Identify which cell holds the provided text, then report its (x, y) central coordinate. 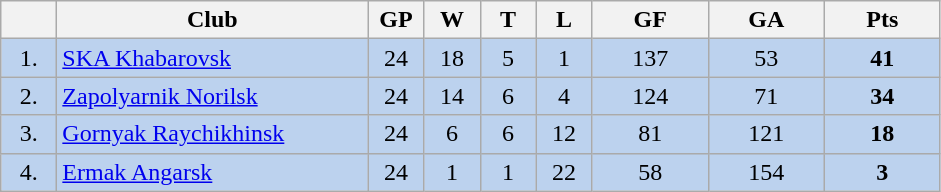
1. (29, 58)
T (508, 20)
12 (564, 134)
GP (396, 20)
121 (766, 134)
Club (212, 20)
81 (650, 134)
L (564, 20)
154 (766, 172)
22 (564, 172)
41 (882, 58)
W (452, 20)
5 (508, 58)
124 (650, 96)
Gornyak Raychikhinsk (212, 134)
34 (882, 96)
3 (882, 172)
58 (650, 172)
SKA Khabarovsk (212, 58)
4. (29, 172)
71 (766, 96)
53 (766, 58)
Ermak Angarsk (212, 172)
4 (564, 96)
Zapolyarnik Norilsk (212, 96)
14 (452, 96)
2. (29, 96)
Pts (882, 20)
GF (650, 20)
3. (29, 134)
137 (650, 58)
GA (766, 20)
